Return (X, Y) of the center of cell containing provided text 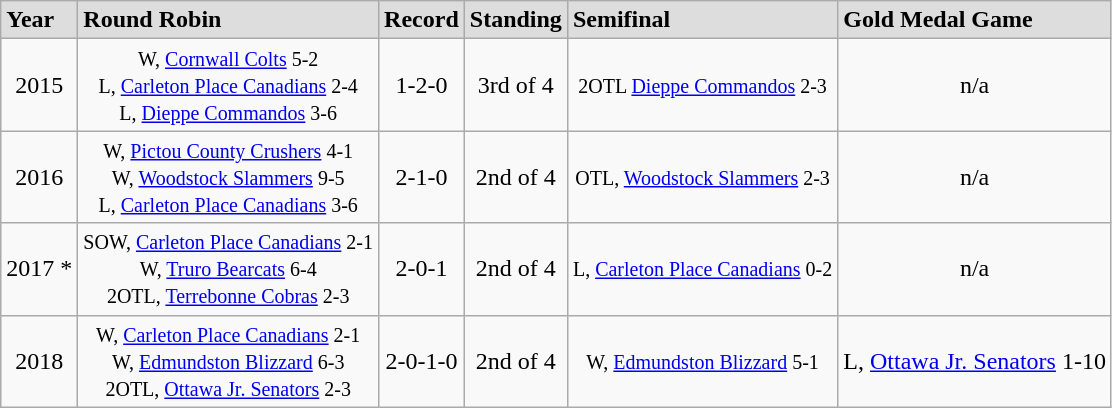
Round Robin (228, 20)
Semifinal (702, 20)
2OTL Dieppe Commandos 2-3 (702, 85)
OTL, Woodstock Slammers 2-3 (702, 177)
L, Carleton Place Canadians 0-2 (702, 269)
W, Edmundston Blizzard 5-1 (702, 361)
2-0-1 (422, 269)
2015 (40, 85)
Record (422, 20)
SOW, Carleton Place Canadians 2-1W, Truro Bearcats 6-42OTL, Terrebonne Cobras 2-3 (228, 269)
W, Cornwall Colts 5-2L, Carleton Place Canadians 2-4L, Dieppe Commandos 3-6 (228, 85)
2018 (40, 361)
2-0-1-0 (422, 361)
L, Ottawa Jr. Senators 1-10 (975, 361)
Gold Medal Game (975, 20)
1-2-0 (422, 85)
2016 (40, 177)
W, Pictou County Crushers 4-1W, Woodstock Slammers 9-5L, Carleton Place Canadians 3-6 (228, 177)
2-1-0 (422, 177)
Standing (516, 20)
W, Carleton Place Canadians 2-1W, Edmundston Blizzard 6-32OTL, Ottawa Jr. Senators 2-3 (228, 361)
2017 * (40, 269)
3rd of 4 (516, 85)
Year (40, 20)
